Identify which cell holds the provided text, then report its [x, y] central coordinate. 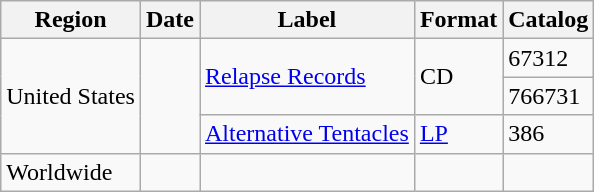
Region [71, 20]
CD [458, 77]
386 [548, 134]
Worldwide [71, 172]
United States [71, 96]
Alternative Tentacles [308, 134]
Relapse Records [308, 77]
LP [458, 134]
Date [170, 20]
Label [308, 20]
766731 [548, 96]
Catalog [548, 20]
Format [458, 20]
67312 [548, 58]
